Scan for the cell matching the given text and deliver its (X, Y) coordinate at center. 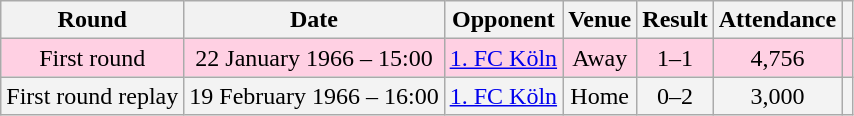
First round replay (92, 96)
22 January 1966 – 15:00 (314, 58)
3,000 (777, 96)
Date (314, 20)
First round (92, 58)
Home (600, 96)
4,756 (777, 58)
19 February 1966 – 16:00 (314, 96)
Away (600, 58)
Attendance (777, 20)
0–2 (675, 96)
Venue (600, 20)
Opponent (503, 20)
Round (92, 20)
Result (675, 20)
1–1 (675, 58)
